From the cell containing the given text, extract its center point as (x, y) coordinate. 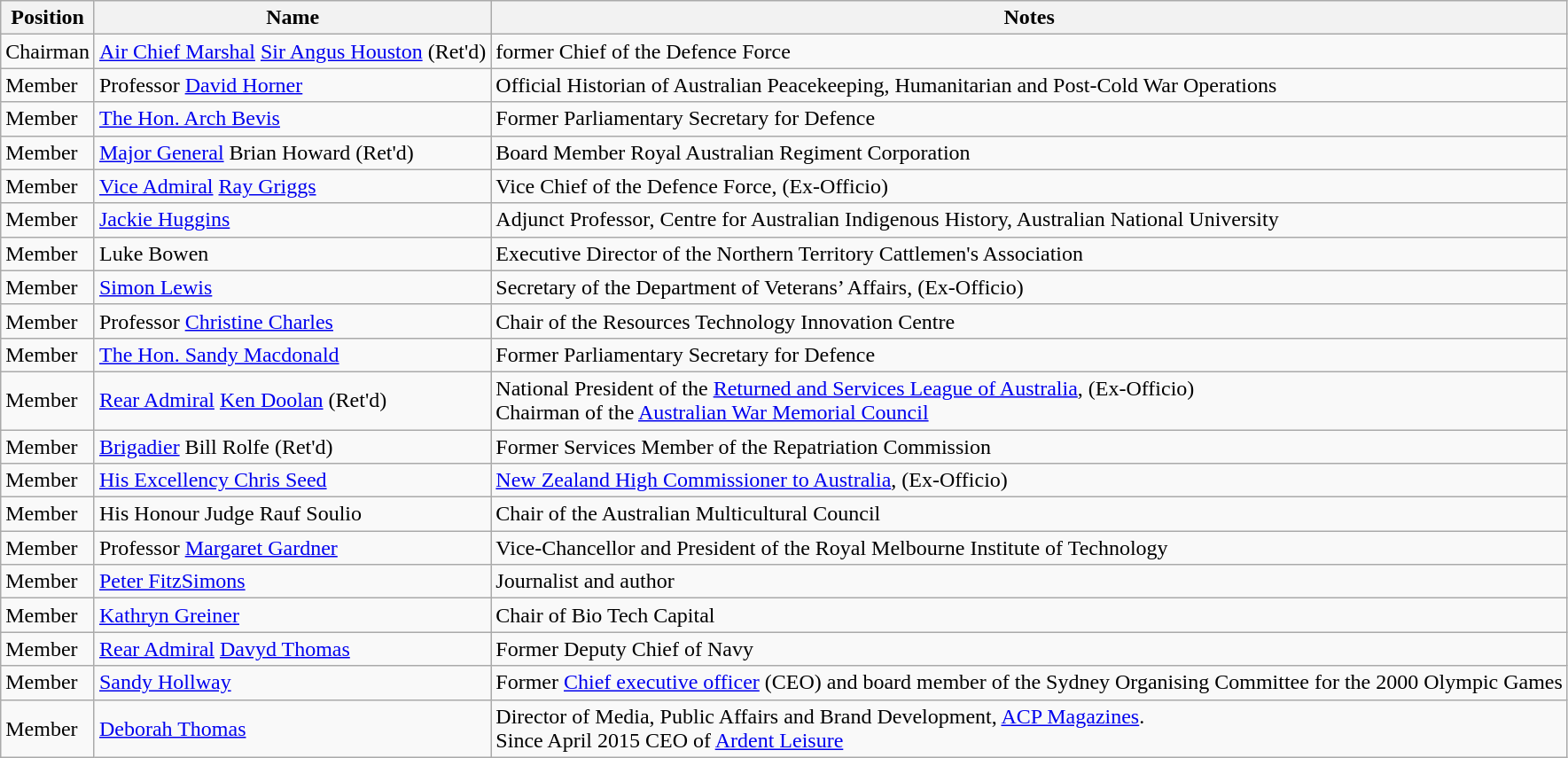
former Chief of the Defence Force (1030, 51)
Name (293, 18)
The Hon. Arch Bevis (293, 119)
National President of the Returned and Services League of Australia, (Ex-Officio)Chairman of the Australian War Memorial Council (1030, 401)
Chairman (48, 51)
Official Historian of Australian Peacekeeping, Humanitarian and Post-Cold War Operations (1030, 85)
New Zealand High Commissioner to Australia, (Ex-Officio) (1030, 481)
Notes (1030, 18)
Deborah Thomas (293, 729)
Vice Admiral Ray Griggs (293, 186)
Chair of the Australian Multicultural Council (1030, 514)
Vice Chief of the Defence Force, (Ex-Officio) (1030, 186)
Professor David Horner (293, 85)
Position (48, 18)
Former Deputy Chief of Navy (1030, 649)
Kathryn Greiner (293, 615)
Peter FitzSimons (293, 582)
The Hon. Sandy Macdonald (293, 355)
Major General Brian Howard (Ret'd) (293, 152)
Professor Christine Charles (293, 321)
His Honour Judge Rauf Soulio (293, 514)
Board Member Royal Australian Regiment Corporation (1030, 152)
His Excellency Chris Seed (293, 481)
Executive Director of the Northern Territory Cattlemen's Association (1030, 254)
Air Chief Marshal Sir Angus Houston (Ret'd) (293, 51)
Former Services Member of the Repatriation Commission (1030, 446)
Secretary of the Department of Veterans’ Affairs, (Ex-Officio) (1030, 287)
Brigadier Bill Rolfe (Ret'd) (293, 446)
Professor Margaret Gardner (293, 548)
Luke Bowen (293, 254)
Adjunct Professor, Centre for Australian Indigenous History, Australian National University (1030, 220)
Sandy Hollway (293, 683)
Vice-Chancellor and President of the Royal Melbourne Institute of Technology (1030, 548)
Jackie Huggins (293, 220)
Simon Lewis (293, 287)
Journalist and author (1030, 582)
Director of Media, Public Affairs and Brand Development, ACP Magazines. Since April 2015 CEO of Ardent Leisure (1030, 729)
Rear Admiral Davyd Thomas (293, 649)
Former Chief executive officer (CEO) and board member of the Sydney Organising Committee for the 2000 Olympic Games (1030, 683)
Chair of Bio Tech Capital (1030, 615)
Chair of the Resources Technology Innovation Centre (1030, 321)
Rear Admiral Ken Doolan (Ret'd) (293, 401)
